Determine the (x, y) coordinate at the center of the cell enclosing the given text.  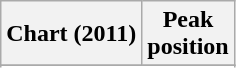
Peakposition (188, 34)
Chart (2011) (72, 34)
